Return the [x, y] coordinate for the center point of the cell that contains the specified text.  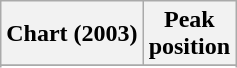
Chart (2003) [72, 34]
Peakposition [189, 34]
